Search for the cell housing the specified text and yield its (x, y) center coordinate. 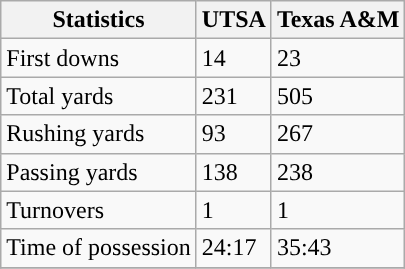
23 (338, 58)
First downs (99, 58)
505 (338, 96)
14 (234, 58)
93 (234, 134)
Total yards (99, 96)
Texas A&M (338, 20)
24:17 (234, 248)
UTSA (234, 20)
Time of possession (99, 248)
138 (234, 172)
Passing yards (99, 172)
267 (338, 134)
238 (338, 172)
Turnovers (99, 210)
Statistics (99, 20)
Rushing yards (99, 134)
35:43 (338, 248)
231 (234, 96)
